Output the (x, y) coordinate of the center of the cell containing the given text.  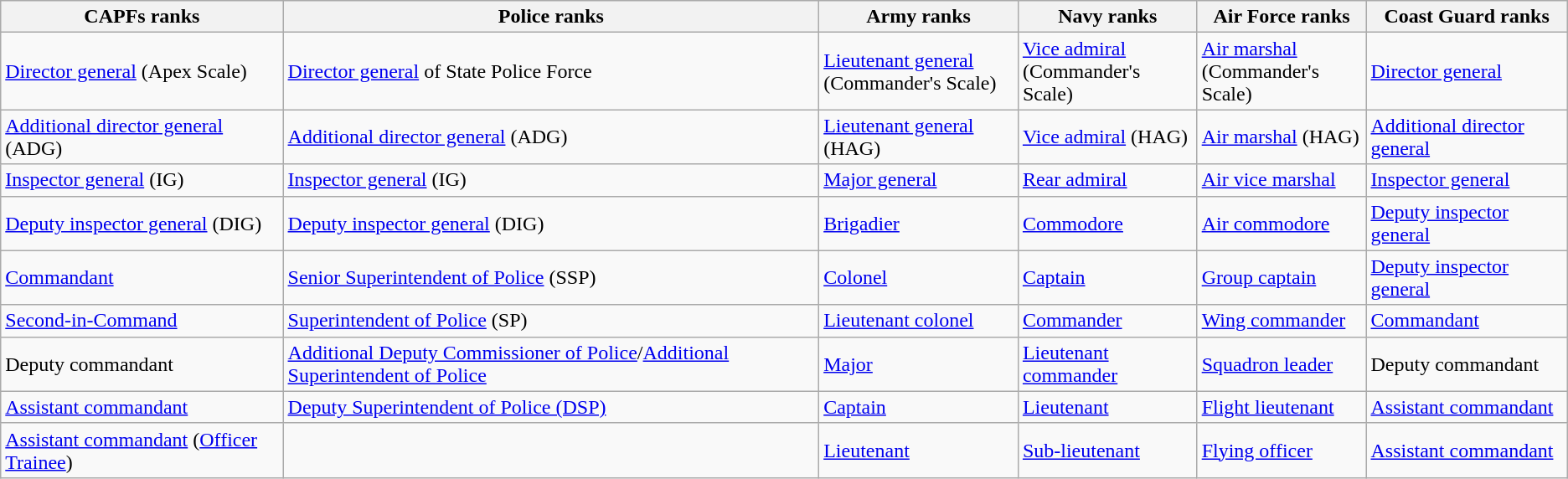
Commodore (1107, 223)
Major general (919, 180)
Flight lieutenant (1282, 407)
Vice admiral (HAG) (1107, 137)
Police ranks (551, 17)
Lieutenant commander (1107, 363)
Air Force ranks (1282, 17)
Director general (Apex Scale) (142, 71)
Lieutenant general(Commander's Scale) (919, 71)
Coast Guard ranks (1467, 17)
Navy ranks (1107, 17)
Lieutenant colonel (919, 321)
Senior Superintendent of Police (SSP) (551, 278)
Additional director general (1467, 137)
Rear admiral (1107, 180)
Brigadier (919, 223)
Director general of State Police Force (551, 71)
Commander (1107, 321)
Air vice marshal (1282, 180)
CAPFs ranks (142, 17)
Colonel (919, 278)
Flying officer (1282, 451)
Air marshal (HAG) (1282, 137)
Second-in-Command (142, 321)
Director general (1467, 71)
Additional Deputy Commissioner of Police/Additional Superintendent of Police (551, 363)
Inspector general (1467, 180)
Army ranks (919, 17)
Deputy Superintendent of Police (DSP) (551, 407)
Sub-lieutenant (1107, 451)
Superintendent of Police (SP) (551, 321)
Squadron leader (1282, 363)
Air commodore (1282, 223)
Group captain (1282, 278)
Major (919, 363)
Vice admiral(Commander's Scale) (1107, 71)
Lieutenant general (HAG) (919, 137)
Assistant commandant (Officer Trainee) (142, 451)
Air marshal(Commander's Scale) (1282, 71)
Wing commander (1282, 321)
